From the cell containing the given text, extract its center point as [x, y] coordinate. 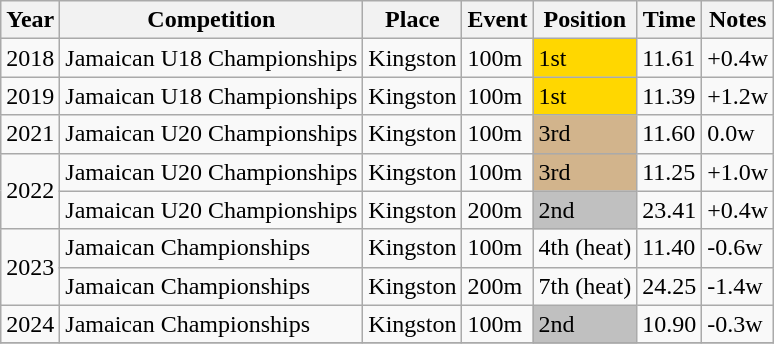
Position [585, 20]
Time [670, 20]
Event [498, 20]
Place [412, 20]
Competition [212, 20]
11.60 [670, 134]
7th (heat) [585, 286]
11.40 [670, 248]
0.0w [738, 134]
-0.3w [738, 324]
4th (heat) [585, 248]
11.61 [670, 58]
11.39 [670, 96]
Notes [738, 20]
2021 [30, 134]
2023 [30, 267]
Year [30, 20]
+1.2w [738, 96]
2018 [30, 58]
-1.4w [738, 286]
24.25 [670, 286]
11.25 [670, 172]
-0.6w [738, 248]
23.41 [670, 210]
2024 [30, 324]
10.90 [670, 324]
2019 [30, 96]
2022 [30, 191]
+1.0w [738, 172]
